For the text-containing cell, return its midpoint in (x, y) coordinate format. 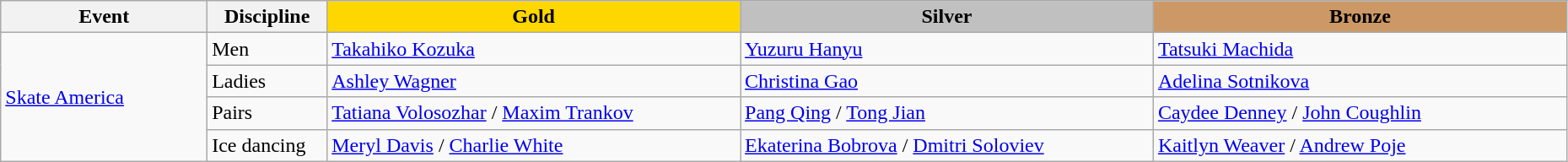
Christina Gao (947, 81)
Meryl Davis / Charlie White (534, 145)
Pang Qing / Tong Jian (947, 113)
Ice dancing (267, 145)
Discipline (267, 17)
Skate America (105, 97)
Gold (534, 17)
Silver (947, 17)
Event (105, 17)
Takahiko Kozuka (534, 49)
Caydee Denney / John Coughlin (1360, 113)
Ekaterina Bobrova / Dmitri Soloviev (947, 145)
Bronze (1360, 17)
Adelina Sotnikova (1360, 81)
Ladies (267, 81)
Ashley Wagner (534, 81)
Kaitlyn Weaver / Andrew Poje (1360, 145)
Tatiana Volosozhar / Maxim Trankov (534, 113)
Yuzuru Hanyu (947, 49)
Tatsuki Machida (1360, 49)
Pairs (267, 113)
Men (267, 49)
